For the text-containing cell, return its midpoint in [X, Y] coordinate format. 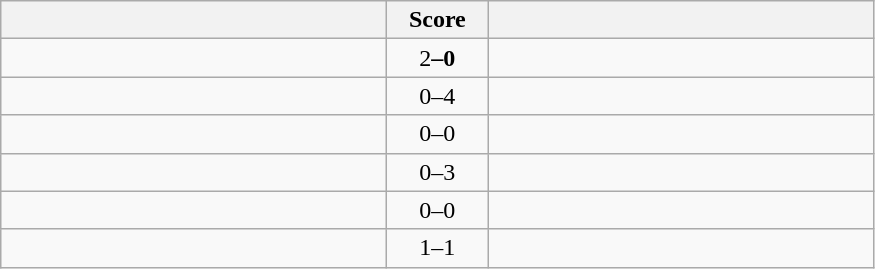
0–3 [438, 172]
1–1 [438, 248]
0–4 [438, 96]
2–0 [438, 58]
Score [438, 20]
